Return [x, y] of the center of cell containing provided text 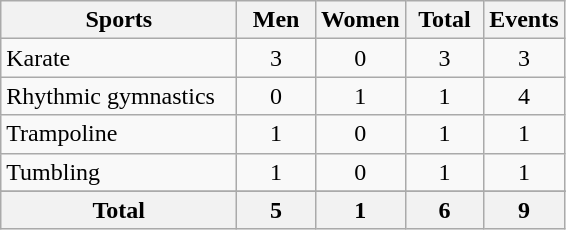
4 [524, 96]
Men [276, 20]
6 [444, 210]
Karate [119, 58]
Sports [119, 20]
Women [360, 20]
5 [276, 210]
Trampoline [119, 134]
Events [524, 20]
Rhythmic gymnastics [119, 96]
9 [524, 210]
Tumbling [119, 172]
